Provide the [X, Y] coordinate of the cell's center where the given text is located.  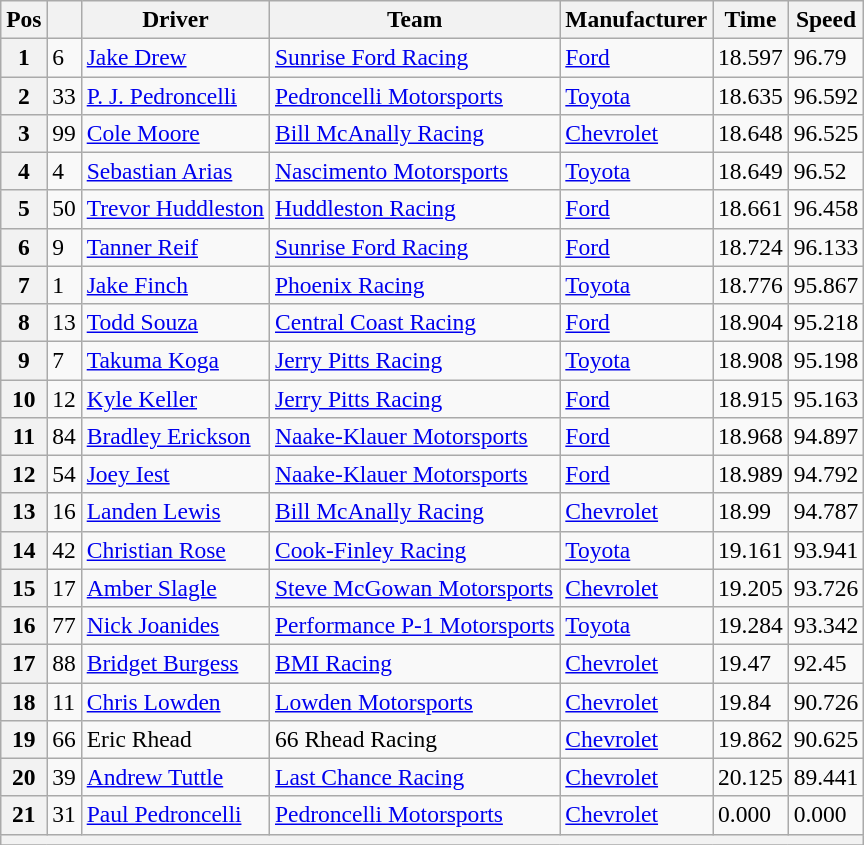
42 [64, 550]
Nick Joanides [175, 625]
Kyle Keller [175, 398]
96.592 [826, 95]
93.941 [826, 550]
84 [64, 436]
99 [64, 133]
96.52 [826, 171]
19.84 [751, 701]
Steve McGowan Motorsports [415, 588]
19 [24, 739]
96.133 [826, 247]
Pos [24, 19]
Phoenix Racing [415, 285]
89.441 [826, 777]
Joey Iest [175, 474]
Last Chance Racing [415, 777]
10 [24, 398]
95.198 [826, 360]
BMI Racing [415, 663]
95.218 [826, 322]
95.163 [826, 398]
18.724 [751, 247]
90.726 [826, 701]
93.342 [826, 625]
66 [64, 739]
Jake Drew [175, 57]
18.597 [751, 57]
18.648 [751, 133]
Cole Moore [175, 133]
Manufacturer [636, 19]
Sebastian Arias [175, 171]
19.284 [751, 625]
5 [24, 209]
Tanner Reif [175, 247]
96.458 [826, 209]
90.625 [826, 739]
Takuma Koga [175, 360]
18.635 [751, 95]
2 [24, 95]
Time [751, 19]
Andrew Tuttle [175, 777]
Todd Souza [175, 322]
Bradley Erickson [175, 436]
95.867 [826, 285]
Central Coast Racing [415, 322]
92.45 [826, 663]
Nascimento Motorsports [415, 171]
18.904 [751, 322]
Huddleston Racing [415, 209]
15 [24, 588]
Jake Finch [175, 285]
19.161 [751, 550]
94.787 [826, 512]
Amber Slagle [175, 588]
20.125 [751, 777]
21 [24, 815]
94.897 [826, 436]
18.776 [751, 285]
18.968 [751, 436]
20 [24, 777]
Driver [175, 19]
Cook-Finley Racing [415, 550]
18.915 [751, 398]
54 [64, 474]
50 [64, 209]
Bridget Burgess [175, 663]
33 [64, 95]
18.908 [751, 360]
31 [64, 815]
19.205 [751, 588]
Eric Rhead [175, 739]
14 [24, 550]
18.989 [751, 474]
Chris Lowden [175, 701]
94.792 [826, 474]
19.47 [751, 663]
Team [415, 19]
8 [24, 322]
3 [24, 133]
77 [64, 625]
P. J. Pedroncelli [175, 95]
93.726 [826, 588]
18.661 [751, 209]
88 [64, 663]
Christian Rose [175, 550]
18.99 [751, 512]
18.649 [751, 171]
Landen Lewis [175, 512]
96.525 [826, 133]
Speed [826, 19]
Performance P-1 Motorsports [415, 625]
18 [24, 701]
Paul Pedroncelli [175, 815]
Trevor Huddleston [175, 209]
39 [64, 777]
19.862 [751, 739]
96.79 [826, 57]
66 Rhead Racing [415, 739]
Lowden Motorsports [415, 701]
